Return the (x, y) coordinate for the center point of the cell that contains the specified text.  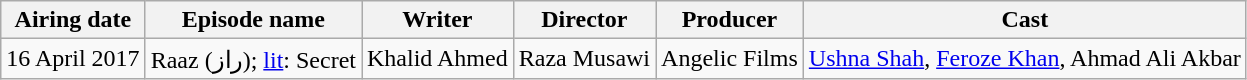
Raza Musawi (584, 59)
Producer (730, 20)
Cast (1024, 20)
Writer (438, 20)
Episode name (253, 20)
Raaz (راز); lit: Secret (253, 59)
16 April 2017 (73, 59)
Airing date (73, 20)
Director (584, 20)
Khalid Ahmed (438, 59)
Ushna Shah, Feroze Khan, Ahmad Ali Akbar (1024, 59)
Angelic Films (730, 59)
